Determine the [x, y] coordinate at the center of the cell enclosing the given text.  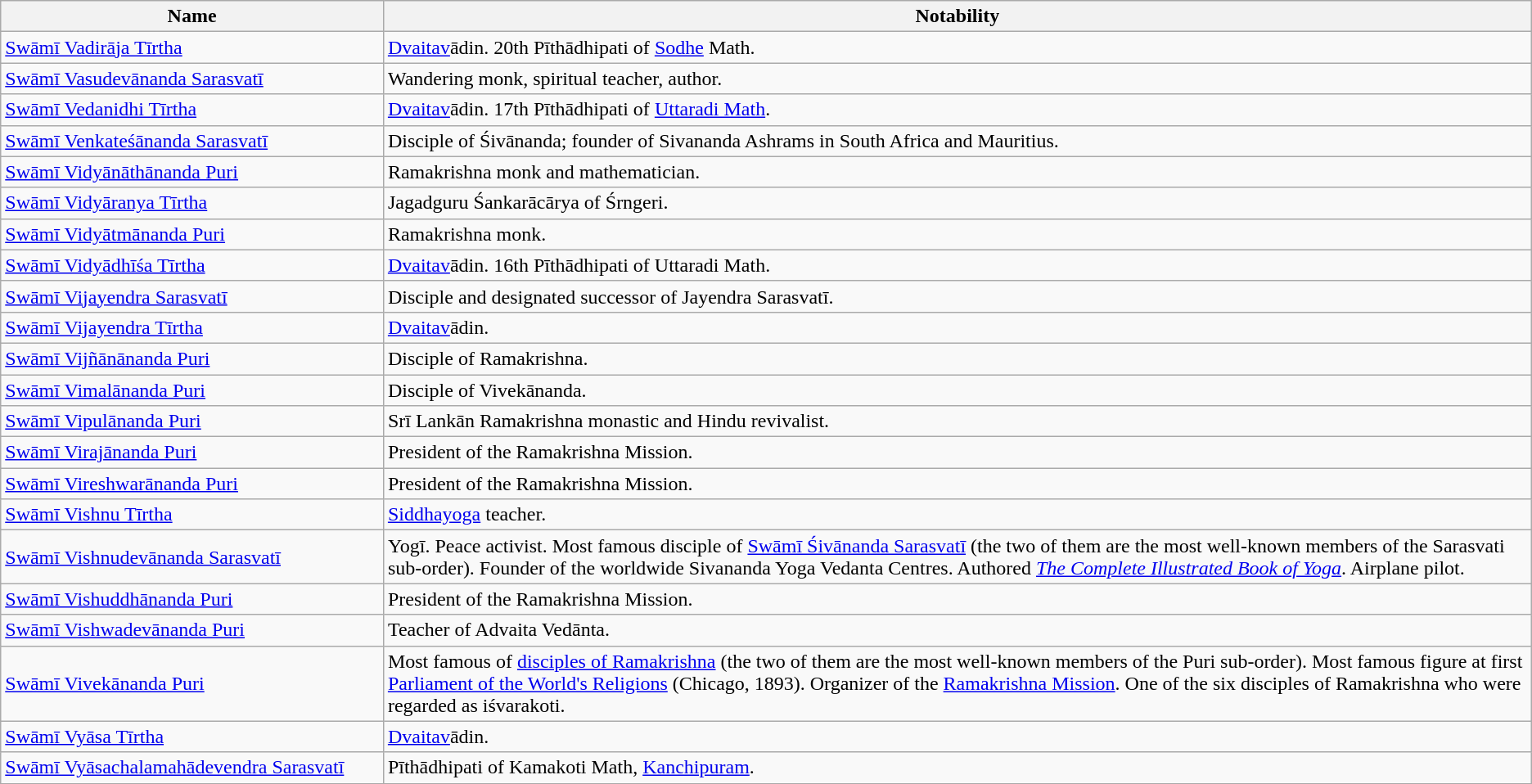
Swāmī Vivekānanda Puri [192, 683]
Dvaitavādin. 17th Pīthādhipati of Uttaradi Math. [957, 110]
Swāmī Vishnu Tīrtha [192, 515]
Swāmī Vishnudevānanda Sarasvatī [192, 556]
Ramakrishna monk. [957, 234]
Pīthādhipati of Kamakoti Math, Kanchipuram. [957, 768]
Swāmī Vadirāja Tīrtha [192, 47]
Teacher of Advaita Vedānta. [957, 630]
Disciple and designated successor of Jayendra Sarasvatī. [957, 296]
Swāmī Vyāsachalamahādevendra Sarasvatī [192, 768]
Swāmī Vijayendra Tīrtha [192, 327]
Disciple of Vivekānanda. [957, 390]
Dvaitavādin. 16th Pīthādhipati of Uttaradi Math. [957, 265]
Swāmī Vireshwarānanda Puri [192, 484]
Swāmī Vishwadevānanda Puri [192, 630]
Swāmī Vyāsa Tīrtha [192, 737]
Notability [957, 16]
Swāmī Vasudevānanda Sarasvatī [192, 79]
Swāmī Vimalānanda Puri [192, 390]
Wandering monk, spiritual teacher, author. [957, 79]
Disciple of Śivānanda; founder of Sivananda Ashrams in South Africa and Mauritius. [957, 141]
Swāmī Vedanidhi Tīrtha [192, 110]
Swāmī Vidyānāthānanda Puri [192, 172]
Swāmī Vidyāranya Tīrtha [192, 203]
Siddhayoga teacher. [957, 515]
Swāmī Vishuddhānanda Puri [192, 599]
Jagadguru Śankarācārya of Śrngeri. [957, 203]
Swāmī Vijayendra Sarasvatī [192, 296]
Srī Lankān Ramakrishna monastic and Hindu revivalist. [957, 421]
Swāmī Virajānanda Puri [192, 453]
Disciple of Ramakrishna. [957, 358]
Swāmī Vidyādhīśa Tīrtha [192, 265]
Swāmī Vijñānānanda Puri [192, 358]
Dvaitavādin. 20th Pīthādhipati of Sodhe Math. [957, 47]
Swāmī Venkateśānanda Sarasvatī [192, 141]
Swāmī Vipulānanda Puri [192, 421]
Swāmī Vidyātmānanda Puri [192, 234]
Ramakrishna monk and mathematician. [957, 172]
Name [192, 16]
